Extract the (x, y) coordinate from the center of the cell holding the provided text.  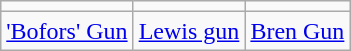
'Bofors' Gun (67, 31)
Lewis gun (189, 31)
Bren Gun (298, 31)
